Pinpoint the cell where the given text exists, returning its (X, Y) midpoint coordinate. 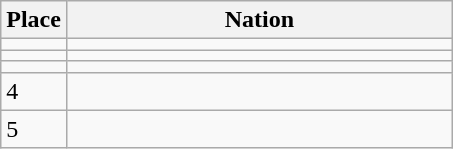
5 (34, 129)
Place (34, 20)
Nation (259, 20)
4 (34, 91)
